From the cell containing the given text, extract its center point as (X, Y) coordinate. 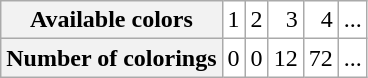
Available colors (112, 20)
4 (320, 20)
2 (256, 20)
Number of colorings (112, 58)
3 (286, 20)
12 (286, 58)
72 (320, 58)
1 (234, 20)
